Return the (X, Y) coordinate for the center point of the cell that contains the specified text.  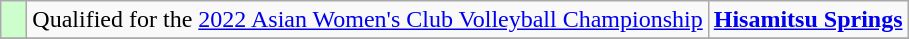
Qualified for the 2022 Asian Women's Club Volleyball Championship (368, 20)
Hisamitsu Springs (808, 20)
